Search for the cell housing the specified text and yield its [x, y] center coordinate. 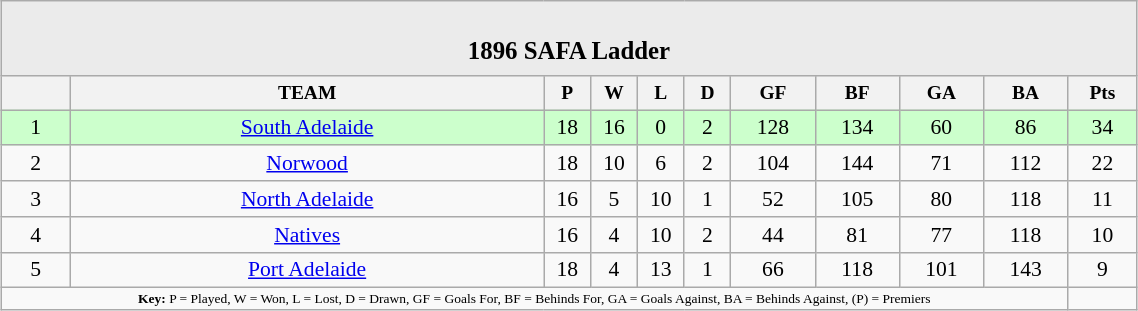
128 [773, 128]
13 [660, 270]
34 [1102, 128]
105 [857, 199]
Natives [306, 235]
North Adelaide [306, 199]
D [708, 94]
22 [1102, 164]
80 [941, 199]
11 [1102, 199]
GA [941, 94]
BF [857, 94]
143 [1025, 270]
6 [660, 164]
66 [773, 270]
0 [660, 128]
South Adelaide [306, 128]
L [660, 94]
3 [36, 199]
134 [857, 128]
81 [857, 235]
GF [773, 94]
TEAM [306, 94]
52 [773, 199]
P [568, 94]
BA [1025, 94]
Port Adelaide [306, 270]
71 [941, 164]
101 [941, 270]
Key: P = Played, W = Won, L = Lost, D = Drawn, GF = Goals For, BF = Behinds For, GA = Goals Against, BA = Behinds Against, (P) = Premiers [534, 299]
Norwood [306, 164]
86 [1025, 128]
60 [941, 128]
77 [941, 235]
W [614, 94]
104 [773, 164]
Pts [1102, 94]
144 [857, 164]
112 [1025, 164]
44 [773, 235]
9 [1102, 270]
